Locate the cell with the specified text and output its [x, y] center coordinate. 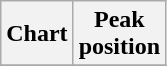
Chart [37, 34]
Peakposition [119, 34]
